Return the (x, y) coordinate for the center point of the cell that contains the specified text.  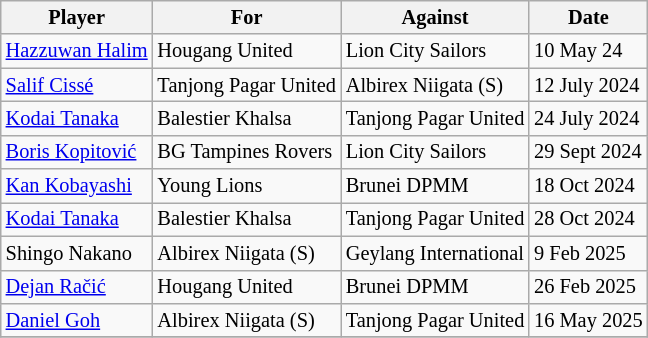
28 Oct 2024 (588, 219)
Against (435, 17)
12 July 2024 (588, 85)
Dejan Račić (77, 287)
16 May 2025 (588, 320)
Kan Kobayashi (77, 186)
Salif Cissé (77, 85)
Hazzuwan Halim (77, 51)
24 July 2024 (588, 118)
Player (77, 17)
Shingo Nakano (77, 253)
Young Lions (247, 186)
For (247, 17)
Geylang International (435, 253)
10 May 24 (588, 51)
Date (588, 17)
Daniel Goh (77, 320)
9 Feb 2025 (588, 253)
29 Sept 2024 (588, 152)
Boris Kopitović (77, 152)
BG Tampines Rovers (247, 152)
26 Feb 2025 (588, 287)
18 Oct 2024 (588, 186)
